Provide the (X, Y) coordinate of the cell's center where the given text is located.  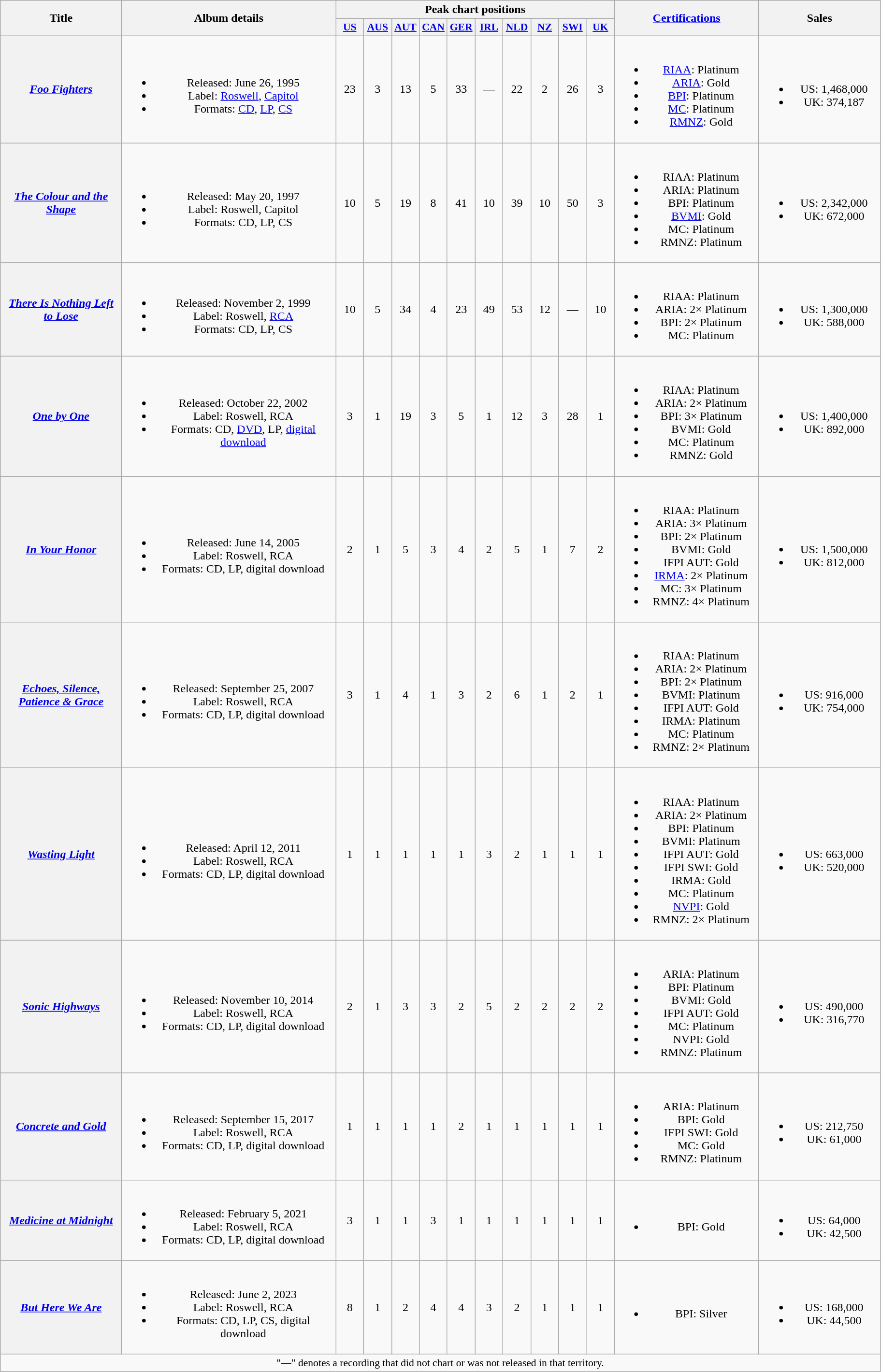
RIAA: PlatinumARIA: 3× PlatinumBPI: 2× PlatinumBVMI: GoldIFPI AUT: GoldIRMA: 2× PlatinumMC: 3× PlatinumRMNZ: 4× Platinum (686, 549)
Medicine at Midnight (61, 1220)
49 (489, 310)
Album details (229, 18)
Echoes, Silence, Patience & Grace (61, 695)
AUS (378, 28)
US: 1,300,000UK: 588,000 (820, 310)
Foo Fighters (61, 89)
There Is Nothing Left to Lose (61, 310)
RIAA: PlatinumARIA: 2× PlatinumBPI: PlatinumBVMI: PlatinumIFPI AUT: GoldIFPI SWI: GoldIRMA: GoldMC: PlatinumNVPI: GoldRMNZ: 2× Platinum (686, 854)
Released: November 2, 1999Label: Roswell, RCAFormats: CD, LP, CS (229, 310)
Title (61, 18)
US: 1,500,000UK: 812,000 (820, 549)
Sales (820, 18)
Released: May 20, 1997Label: Roswell, CapitolFormats: CD, LP, CS (229, 203)
13 (405, 89)
Wasting Light (61, 854)
6 (517, 695)
RIAA: PlatinumARIA: 2× PlatinumBPI: 3× PlatinumBVMI: GoldMC: PlatinumRMNZ: Gold (686, 416)
BPI: Gold (686, 1220)
US: 1,468,000UK: 374,187 (820, 89)
NLD (517, 28)
ARIA: PlatinumBPI: PlatinumBVMI: GoldIFPI AUT: GoldMC: PlatinumNVPI: GoldRMNZ: Platinum (686, 1007)
UK (601, 28)
Released: June 26, 1995Label: Roswell, CapitolFormats: CD, LP, CS (229, 89)
Released: June 2, 2023Label: Roswell, RCAFormats: CD, LP, CS, digital download (229, 1307)
CAN (433, 28)
"—" denotes a recording that did not chart or was not released in that territory. (441, 1363)
IRL (489, 28)
53 (517, 310)
RIAA: PlatinumARIA: 2× PlatinumBPI: 2× PlatinumBVMI: PlatinumIFPI AUT: GoldIRMA: PlatinumMC: PlatinumRMNZ: 2× Platinum (686, 695)
NZ (545, 28)
But Here We Are (61, 1307)
Released: April 12, 2011Label: Roswell, RCAFormats: CD, LP, digital download (229, 854)
US: 1,400,000UK: 892,000 (820, 416)
SWI (573, 28)
RIAA: PlatinumARIA: GoldBPI: PlatinumMC: PlatinumRMNZ: Gold (686, 89)
RIAA: PlatinumARIA: 2× PlatinumBPI: 2× PlatinumMC: Platinum (686, 310)
28 (573, 416)
The Colour and the Shape (61, 203)
41 (461, 203)
US: 490,000UK: 316,770 (820, 1007)
Released: October 22, 2002Label: Roswell, RCAFormats: CD, DVD, LP, digital download (229, 416)
US: 663,000UK: 520,000 (820, 854)
BPI: Silver (686, 1307)
US: 64,000UK: 42,500 (820, 1220)
Released: February 5, 2021Label: Roswell, RCAFormats: CD, LP, digital download (229, 1220)
US: 212,750UK: 61,000 (820, 1127)
50 (573, 203)
Certifications (686, 18)
Released: November 10, 2014Label: Roswell, RCAFormats: CD, LP, digital download (229, 1007)
In Your Honor (61, 549)
Peak chart positions (475, 10)
GER (461, 28)
ARIA: PlatinumBPI: GoldIFPI SWI: GoldMC: GoldRMNZ: Platinum (686, 1127)
7 (573, 549)
39 (517, 203)
Released: September 25, 2007Label: Roswell, RCAFormats: CD, LP, digital download (229, 695)
22 (517, 89)
US: 168,000UK: 44,500 (820, 1307)
US: 916,000UK: 754,000 (820, 695)
AUT (405, 28)
Concrete and Gold (61, 1127)
33 (461, 89)
34 (405, 310)
RIAA: PlatinumARIA: PlatinumBPI: PlatinumBVMI: GoldMC: PlatinumRMNZ: Platinum (686, 203)
Released: June 14, 2005Label: Roswell, RCAFormats: CD, LP, digital download (229, 549)
Sonic Highways (61, 1007)
Released: September 15, 2017Label: Roswell, RCAFormats: CD, LP, digital download (229, 1127)
US: 2,342,000UK: 672,000 (820, 203)
26 (573, 89)
US (350, 28)
One by One (61, 416)
